Return (X, Y) of the center of cell containing provided text 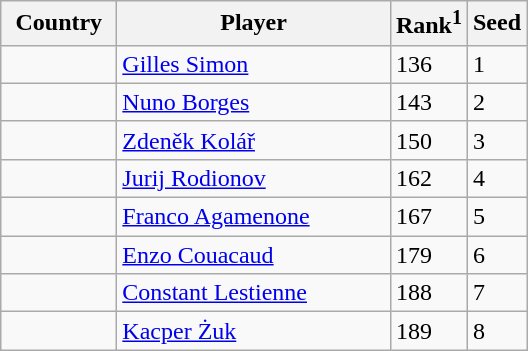
Seed (496, 24)
2 (496, 102)
8 (496, 331)
Player (254, 24)
3 (496, 140)
Jurij Rodionov (254, 178)
Nuno Borges (254, 102)
167 (428, 217)
7 (496, 293)
1 (496, 64)
Franco Agamenone (254, 217)
189 (428, 331)
143 (428, 102)
Rank1 (428, 24)
136 (428, 64)
4 (496, 178)
Constant Lestienne (254, 293)
188 (428, 293)
150 (428, 140)
Country (59, 24)
Enzo Couacaud (254, 255)
Zdeněk Kolář (254, 140)
Gilles Simon (254, 64)
6 (496, 255)
5 (496, 217)
179 (428, 255)
162 (428, 178)
Kacper Żuk (254, 331)
